Extract the [x, y] coordinate from the center of the cell holding the provided text.  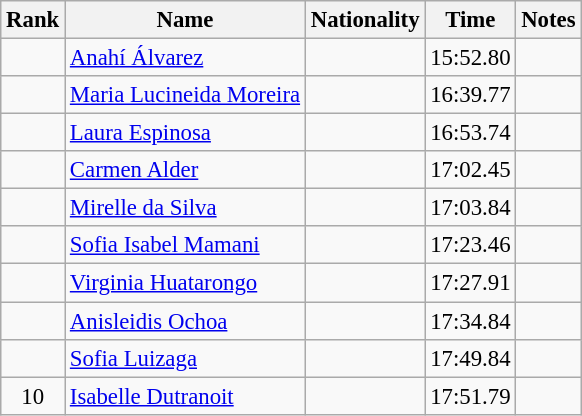
Nationality [364, 20]
Sofia Luizaga [186, 358]
Virginia Huatarongo [186, 283]
Carmen Alder [186, 170]
17:34.84 [470, 321]
10 [33, 396]
Mirelle da Silva [186, 208]
Notes [548, 20]
17:27.91 [470, 283]
Anisleidis Ochoa [186, 321]
Laura Espinosa [186, 133]
Time [470, 20]
17:51.79 [470, 396]
15:52.80 [470, 58]
Maria Lucineida Moreira [186, 95]
Isabelle Dutranoit [186, 396]
Name [186, 20]
17:03.84 [470, 208]
Rank [33, 20]
Sofia Isabel Mamani [186, 245]
16:53.74 [470, 133]
17:02.45 [470, 170]
17:23.46 [470, 245]
16:39.77 [470, 95]
17:49.84 [470, 358]
Anahí Álvarez [186, 58]
